Extract the [X, Y] coordinate from the center of the cell holding the provided text.  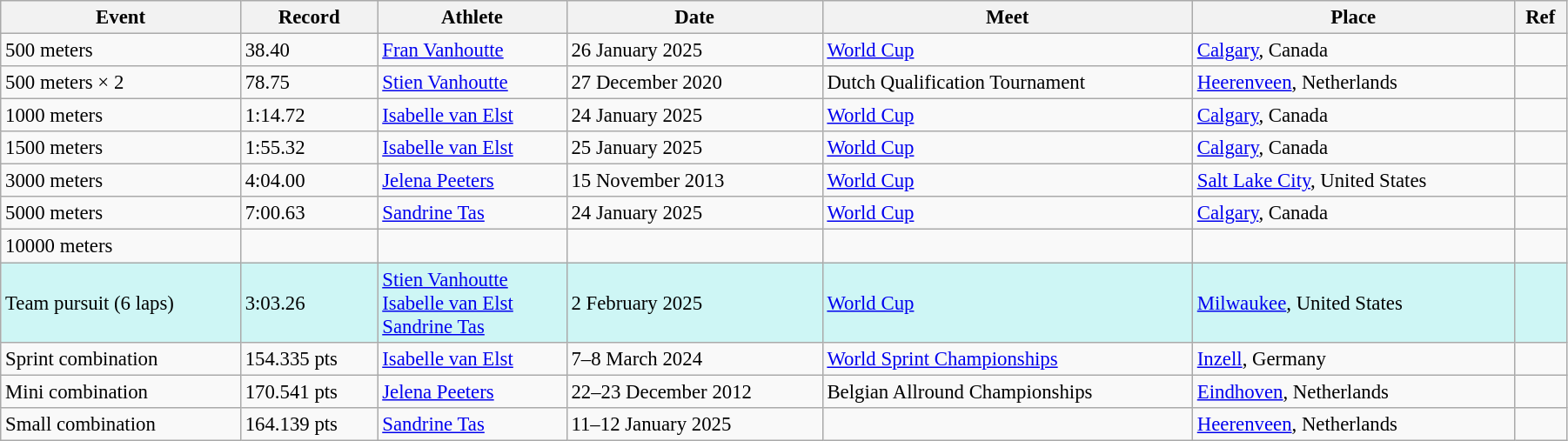
Place [1353, 17]
1:55.32 [309, 148]
78.75 [309, 83]
22–23 December 2012 [694, 391]
2 February 2025 [694, 303]
1000 meters [121, 116]
25 January 2025 [694, 148]
164.139 pts [309, 424]
15 November 2013 [694, 181]
Salt Lake City, United States [1353, 181]
500 meters × 2 [121, 83]
Milwaukee, United States [1353, 303]
27 December 2020 [694, 83]
170.541 pts [309, 391]
Event [121, 17]
Team pursuit (6 laps) [121, 303]
10000 meters [121, 246]
11–12 January 2025 [694, 424]
Inzell, Germany [1353, 358]
3:03.26 [309, 303]
Stien Vanhoutte [472, 83]
Meet [1008, 17]
Athlete [472, 17]
500 meters [121, 50]
38.40 [309, 50]
Fran Vanhoutte [472, 50]
Record [309, 17]
Eindhoven, Netherlands [1353, 391]
Sprint combination [121, 358]
Ref [1540, 17]
7:00.63 [309, 213]
1500 meters [121, 148]
5000 meters [121, 213]
Stien VanhoutteIsabelle van ElstSandrine Tas [472, 303]
Date [694, 17]
26 January 2025 [694, 50]
Belgian Allround Championships [1008, 391]
World Sprint Championships [1008, 358]
Dutch Qualification Tournament [1008, 83]
Small combination [121, 424]
4:04.00 [309, 181]
1:14.72 [309, 116]
3000 meters [121, 181]
7–8 March 2024 [694, 358]
154.335 pts [309, 358]
Mini combination [121, 391]
